Return [X, Y] of the center of cell containing provided text 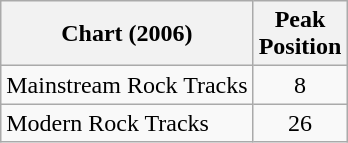
Chart (2006) [127, 34]
Mainstream Rock Tracks [127, 85]
26 [300, 123]
PeakPosition [300, 34]
8 [300, 85]
Modern Rock Tracks [127, 123]
